Identify which cell holds the provided text, then report its [X, Y] central coordinate. 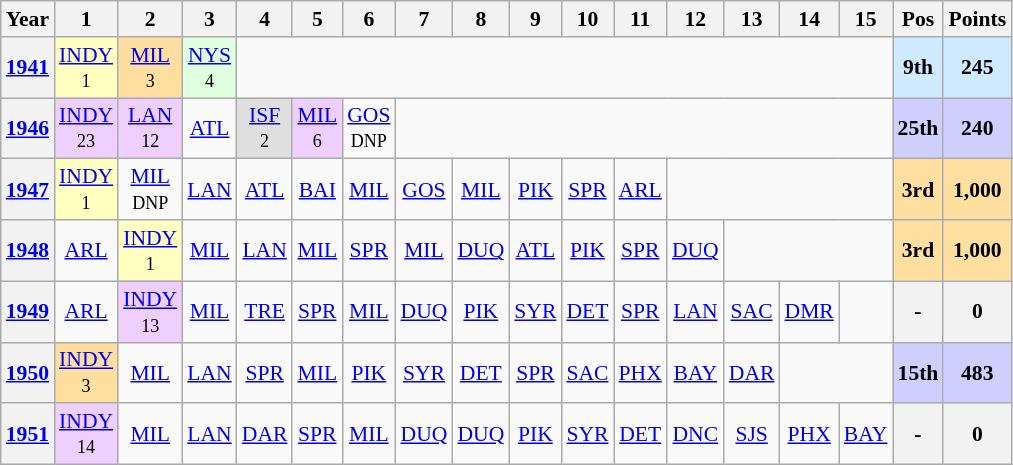
DMR [808, 312]
ISF2 [265, 128]
12 [696, 19]
Year [28, 19]
1951 [28, 434]
15 [866, 19]
14 [808, 19]
1950 [28, 372]
1 [86, 19]
INDY14 [86, 434]
TRE [265, 312]
8 [480, 19]
11 [640, 19]
Pos [918, 19]
MIL6 [317, 128]
SJS [752, 434]
INDY3 [86, 372]
1941 [28, 68]
13 [752, 19]
Points [977, 19]
7 [424, 19]
1948 [28, 250]
9th [918, 68]
245 [977, 68]
DNC [696, 434]
MIL3 [150, 68]
1947 [28, 190]
INDY23 [86, 128]
483 [977, 372]
4 [265, 19]
LAN12 [150, 128]
1946 [28, 128]
3 [209, 19]
MILDNP [150, 190]
6 [368, 19]
GOS [424, 190]
10 [587, 19]
25th [918, 128]
BAI [317, 190]
240 [977, 128]
GOSDNP [368, 128]
15th [918, 372]
1949 [28, 312]
2 [150, 19]
INDY13 [150, 312]
5 [317, 19]
NYS4 [209, 68]
9 [535, 19]
